Output the [X, Y] coordinate of the center of the cell containing the given text.  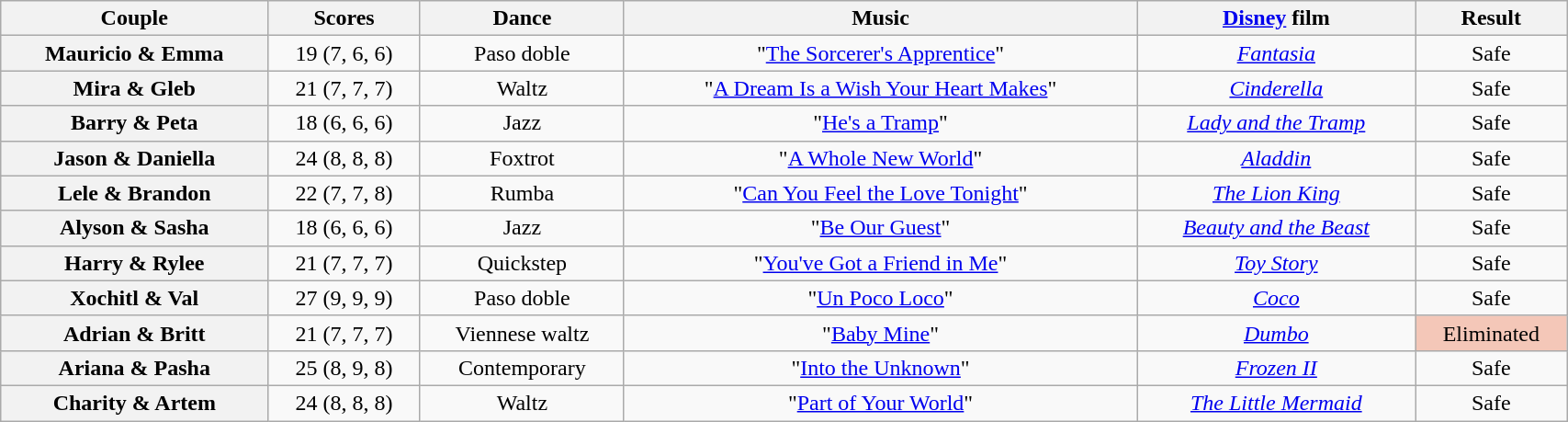
Dumbo [1277, 333]
The Lion King [1277, 193]
"Into the Unknown" [880, 368]
Music [880, 18]
Alyson & Sasha [134, 228]
Cinderella [1277, 88]
"You've Got a Friend in Me" [880, 263]
Charity & Artem [134, 403]
"A Whole New World" [880, 158]
"Part of Your World" [880, 403]
Barry & Peta [134, 123]
25 (8, 9, 8) [344, 368]
Quickstep [522, 263]
Mauricio & Emma [134, 53]
22 (7, 7, 8) [344, 193]
Lady and the Tramp [1277, 123]
Harry & Rylee [134, 263]
Viennese waltz [522, 333]
"The Sorcerer's Apprentice" [880, 53]
Ariana & Pasha [134, 368]
Couple [134, 18]
Jason & Daniella [134, 158]
"Can You Feel the Love Tonight" [880, 193]
"A Dream Is a Wish Your Heart Makes" [880, 88]
Rumba [522, 193]
"Be Our Guest" [880, 228]
27 (9, 9, 9) [344, 298]
Dance [522, 18]
Disney film [1277, 18]
Frozen II [1277, 368]
"Un Poco Loco" [880, 298]
"Baby Mine" [880, 333]
Lele & Brandon [134, 193]
19 (7, 6, 6) [344, 53]
Result [1492, 18]
Contemporary [522, 368]
Aladdin [1277, 158]
Coco [1277, 298]
Foxtrot [522, 158]
Scores [344, 18]
Adrian & Britt [134, 333]
"He's a Tramp" [880, 123]
Toy Story [1277, 263]
Eliminated [1492, 333]
The Little Mermaid [1277, 403]
Mira & Gleb [134, 88]
Fantasia [1277, 53]
Beauty and the Beast [1277, 228]
Xochitl & Val [134, 298]
